Pinpoint the cell where the given text exists, returning its [X, Y] midpoint coordinate. 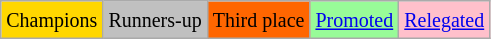
Champions [52, 20]
Relegated [444, 20]
Runners-up [155, 20]
Promoted [354, 20]
Third place [258, 20]
